Locate the cell with the specified text and output its (X, Y) center coordinate. 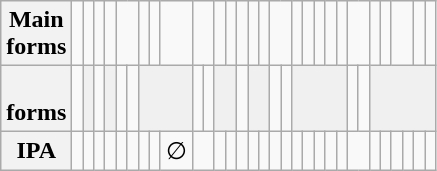
IPA (36, 151)
∅ (176, 151)
forms (36, 98)
Main forms (36, 34)
